Provide the (X, Y) coordinate of the cell's center where the given text is located.  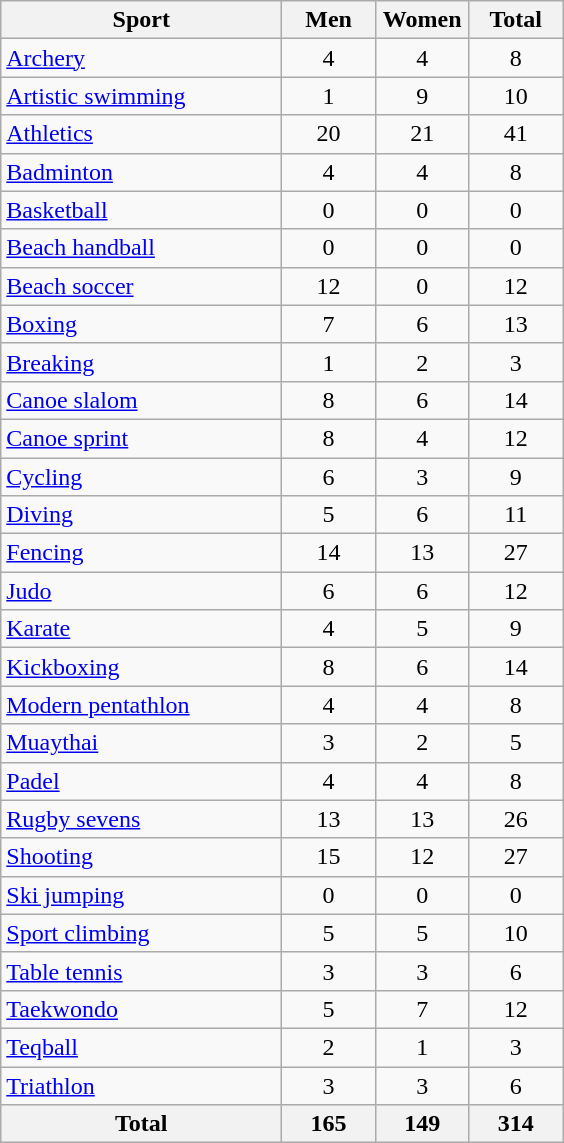
Canoe sprint (142, 438)
Shooting (142, 857)
149 (422, 1124)
Breaking (142, 362)
314 (516, 1124)
Modern pentathlon (142, 705)
Teqball (142, 1047)
Archery (142, 58)
Basketball (142, 210)
Sport climbing (142, 933)
Beach soccer (142, 286)
Muaythai (142, 743)
Artistic swimming (142, 96)
165 (329, 1124)
Taekwondo (142, 1009)
Canoe slalom (142, 400)
Athletics (142, 134)
15 (329, 857)
26 (516, 819)
Judo (142, 591)
21 (422, 134)
Padel (142, 781)
20 (329, 134)
Sport (142, 20)
Diving (142, 515)
Cycling (142, 477)
Rugby sevens (142, 819)
11 (516, 515)
Beach handball (142, 248)
Women (422, 20)
Fencing (142, 553)
41 (516, 134)
Ski jumping (142, 895)
Badminton (142, 172)
Table tennis (142, 971)
Triathlon (142, 1085)
Men (329, 20)
Boxing (142, 324)
Karate (142, 629)
Kickboxing (142, 667)
